Pinpoint the cell where the given text exists, returning its [x, y] midpoint coordinate. 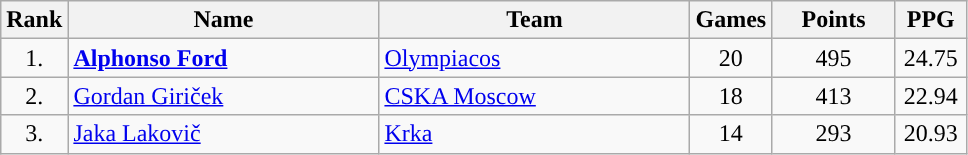
Jaka Lakovič [224, 134]
2. [34, 96]
20.93 [930, 134]
Rank [34, 20]
Team [534, 20]
CSKA Moscow [534, 96]
20 [731, 58]
3. [34, 134]
Points [834, 20]
293 [834, 134]
495 [834, 58]
Krka [534, 134]
Games [731, 20]
413 [834, 96]
18 [731, 96]
22.94 [930, 96]
Name [224, 20]
PPG [930, 20]
24.75 [930, 58]
Gordan Giriček [224, 96]
Olympiacos [534, 58]
Alphonso Ford [224, 58]
14 [731, 134]
1. [34, 58]
